Locate the cell with the specified text and output its [X, Y] center coordinate. 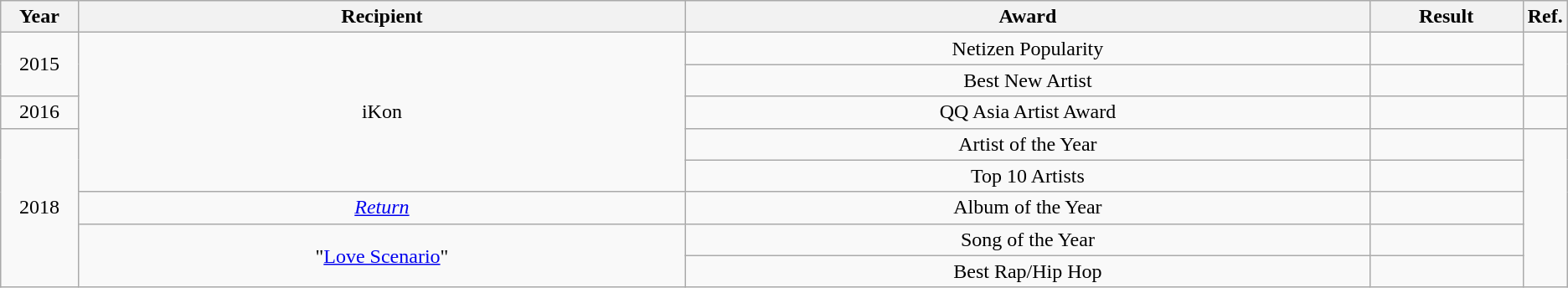
Return [382, 208]
Best New Artist [1028, 80]
Best Rap/Hip Hop [1028, 271]
Album of the Year [1028, 208]
Recipient [382, 17]
Song of the Year [1028, 239]
"Love Scenario" [382, 255]
Top 10 Artists [1028, 176]
iKon [382, 112]
2015 [39, 64]
QQ Asia Artist Award [1028, 112]
Netizen Popularity [1028, 49]
Year [39, 17]
Ref. [1545, 17]
2018 [39, 208]
2016 [39, 112]
Result [1446, 17]
Artist of the Year [1028, 144]
Award [1028, 17]
